Capture the cell that displays the provided text and extract its (x, y) central coordinate. 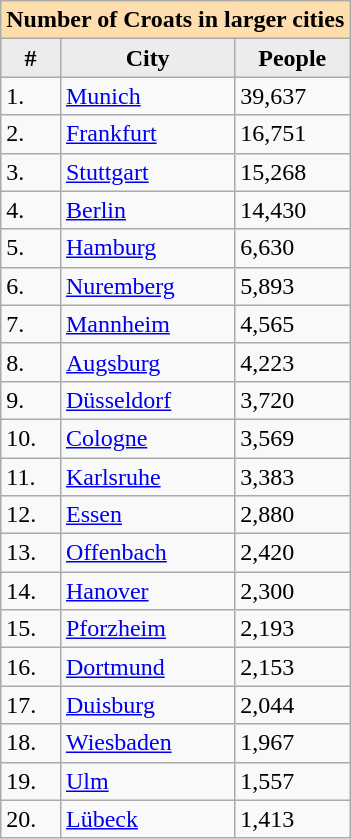
Dortmund (147, 667)
Pforzheim (147, 629)
2,153 (292, 667)
39,637 (292, 96)
Karlsruhe (147, 477)
Düsseldorf (147, 400)
1,967 (292, 743)
1,413 (292, 819)
16. (31, 667)
Augsburg (147, 362)
20. (31, 819)
Berlin (147, 210)
11. (31, 477)
Lübeck (147, 819)
3. (31, 172)
14,430 (292, 210)
6. (31, 286)
1,557 (292, 781)
3,569 (292, 438)
Cologne (147, 438)
Duisburg (147, 705)
Munich (147, 96)
9. (31, 400)
2,420 (292, 553)
12. (31, 515)
10. (31, 438)
2. (31, 134)
4,223 (292, 362)
Offenbach (147, 553)
Essen (147, 515)
3,720 (292, 400)
1. (31, 96)
Number of Croats in larger cities (176, 20)
13. (31, 553)
Wiesbaden (147, 743)
5. (31, 248)
2,880 (292, 515)
2,300 (292, 591)
14. (31, 591)
2,193 (292, 629)
4. (31, 210)
15,268 (292, 172)
Nuremberg (147, 286)
17. (31, 705)
15. (31, 629)
Ulm (147, 781)
Frankfurt (147, 134)
19. (31, 781)
2,044 (292, 705)
18. (31, 743)
7. (31, 324)
6,630 (292, 248)
16,751 (292, 134)
Hanover (147, 591)
4,565 (292, 324)
Stuttgart (147, 172)
People (292, 58)
Hamburg (147, 248)
5,893 (292, 286)
Mannheim (147, 324)
# (31, 58)
3,383 (292, 477)
City (147, 58)
8. (31, 362)
